Determine the (x, y) coordinate at the center of the cell enclosing the given text.  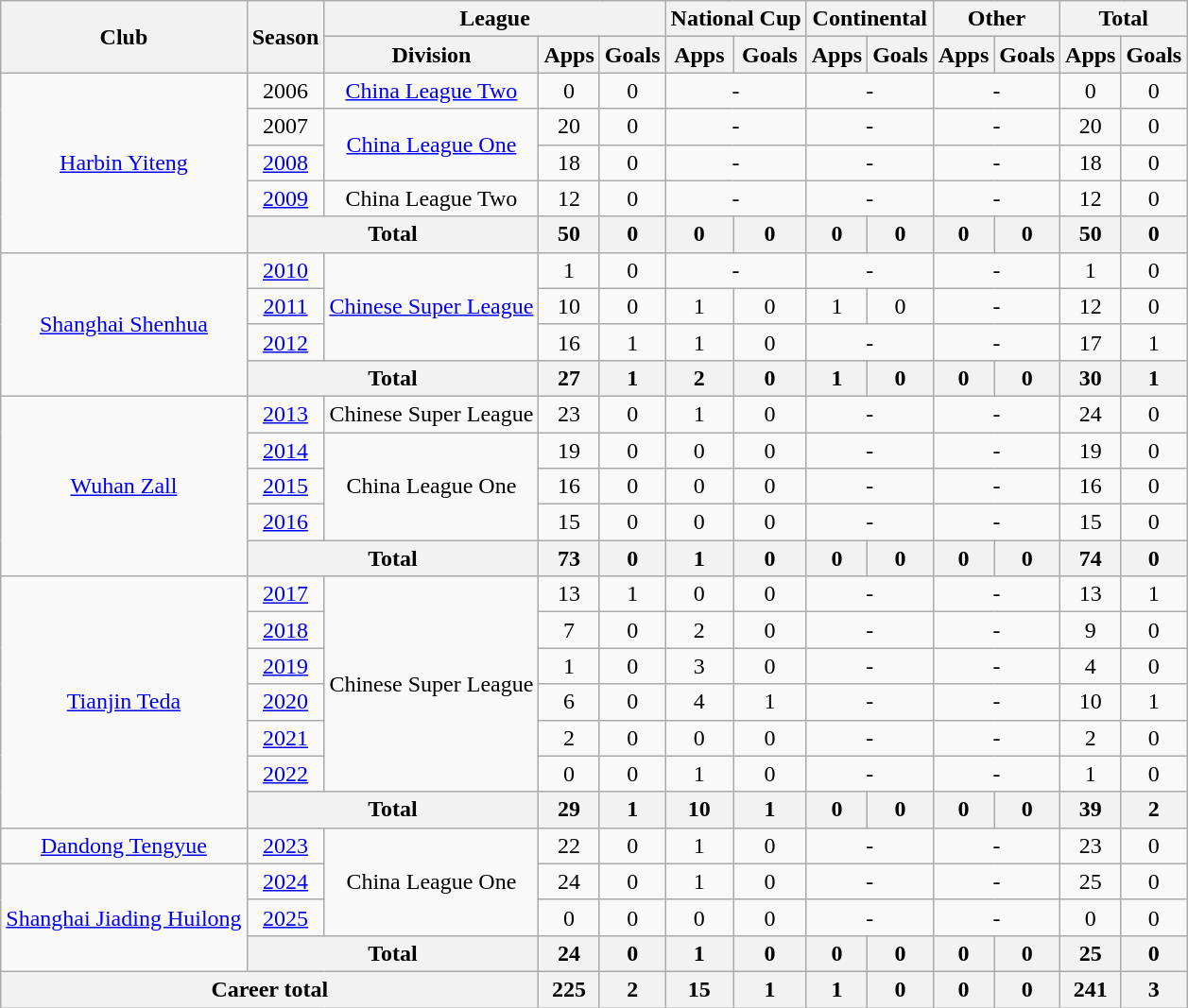
2016 (285, 522)
Wuhan Zall (124, 486)
22 (569, 846)
Harbin Yiteng (124, 162)
9 (1091, 630)
2022 (285, 774)
29 (569, 810)
2024 (285, 881)
2006 (285, 91)
Continental (869, 19)
Tianjin Teda (124, 702)
Shanghai Shenhua (124, 324)
Shanghai Jiading Huilong (124, 917)
Other (996, 19)
74 (1091, 558)
225 (569, 989)
6 (569, 702)
2017 (285, 594)
17 (1091, 342)
2009 (285, 198)
2025 (285, 917)
39 (1091, 810)
2007 (285, 127)
7 (569, 630)
2011 (285, 306)
30 (1091, 378)
2008 (285, 162)
Career total (270, 989)
2018 (285, 630)
2023 (285, 846)
2020 (285, 702)
League (495, 19)
2014 (285, 451)
73 (569, 558)
27 (569, 378)
Club (124, 37)
2013 (285, 414)
2019 (285, 666)
2015 (285, 487)
2021 (285, 738)
Division (431, 55)
Dandong Tengyue (124, 846)
2012 (285, 342)
National Cup (735, 19)
2010 (285, 270)
241 (1091, 989)
Season (285, 37)
